For the text-containing cell, return its midpoint in (x, y) coordinate format. 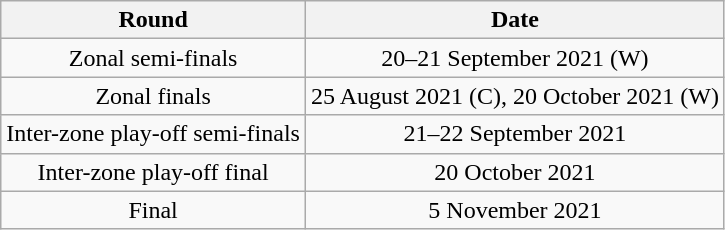
20 October 2021 (514, 172)
25 August 2021 (C), 20 October 2021 (W) (514, 96)
Inter-zone play-off final (154, 172)
Inter-zone play-off semi-finals (154, 134)
Zonal finals (154, 96)
20–21 September 2021 (W) (514, 58)
5 November 2021 (514, 210)
Round (154, 20)
Final (154, 210)
Date (514, 20)
21–22 September 2021 (514, 134)
Zonal semi-finals (154, 58)
